Detect which cell encompasses the target text, then output its (x, y) center coordinate. 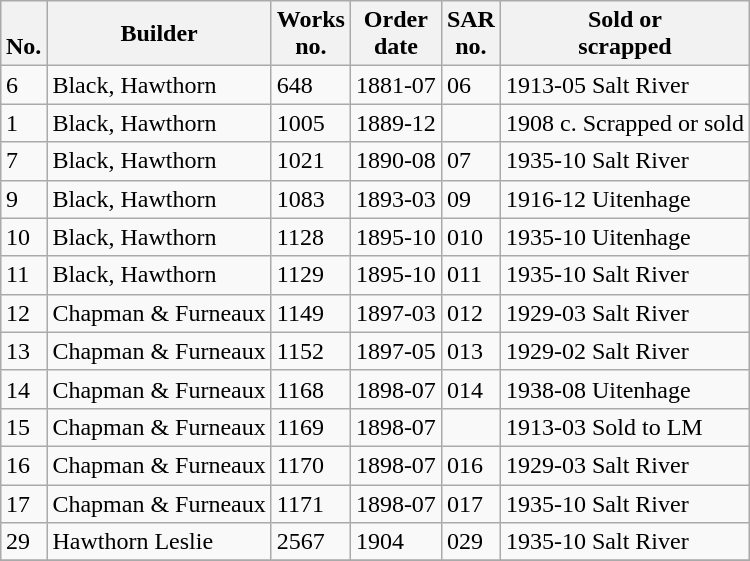
Orderdate (396, 34)
06 (470, 85)
016 (470, 465)
648 (310, 85)
Worksno. (310, 34)
1005 (310, 123)
1938-08 Uitenhage (624, 389)
029 (470, 542)
12 (23, 313)
17 (23, 503)
017 (470, 503)
012 (470, 313)
1913-05 Salt River (624, 85)
6 (23, 85)
Hawthorn Leslie (159, 542)
1908 c. Scrapped or sold (624, 123)
1171 (310, 503)
1889-12 (396, 123)
1128 (310, 237)
15 (23, 427)
1904 (396, 542)
No. (23, 34)
16 (23, 465)
2567 (310, 542)
13 (23, 351)
1897-03 (396, 313)
29 (23, 542)
14 (23, 389)
09 (470, 199)
1935-10 Uitenhage (624, 237)
SARno. (470, 34)
010 (470, 237)
014 (470, 389)
1893-03 (396, 199)
1913-03 Sold to LM (624, 427)
1916-12 Uitenhage (624, 199)
1897-05 (396, 351)
1152 (310, 351)
1021 (310, 161)
011 (470, 275)
10 (23, 237)
1 (23, 123)
1881-07 (396, 85)
11 (23, 275)
1169 (310, 427)
1149 (310, 313)
Sold orscrapped (624, 34)
Builder (159, 34)
013 (470, 351)
9 (23, 199)
7 (23, 161)
1890-08 (396, 161)
1083 (310, 199)
1170 (310, 465)
1168 (310, 389)
1129 (310, 275)
1929-02 Salt River (624, 351)
07 (470, 161)
